Identify which cell holds the provided text, then report its [X, Y] central coordinate. 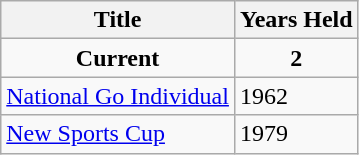
1979 [296, 134]
New Sports Cup [118, 134]
National Go Individual [118, 96]
Current [118, 58]
Title [118, 20]
Years Held [296, 20]
1962 [296, 96]
2 [296, 58]
